Provide the [X, Y] coordinate of the cell's center where the given text is located.  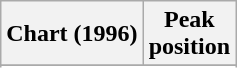
Peakposition [189, 34]
Chart (1996) [72, 34]
